Provide the (x, y) coordinate of the cell's center where the given text is located.  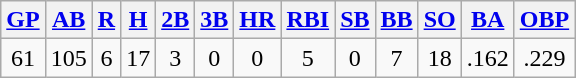
5 (308, 58)
H (138, 20)
105 (68, 58)
SO (440, 20)
2B (176, 20)
18 (440, 58)
.162 (488, 58)
OBP (544, 20)
GP (23, 20)
3 (176, 58)
AB (68, 20)
17 (138, 58)
HR (258, 20)
BA (488, 20)
7 (396, 58)
RBI (308, 20)
SB (355, 20)
6 (106, 58)
.229 (544, 58)
R (106, 20)
61 (23, 58)
BB (396, 20)
3B (214, 20)
